Scan for the cell matching the given text and deliver its (x, y) coordinate at center. 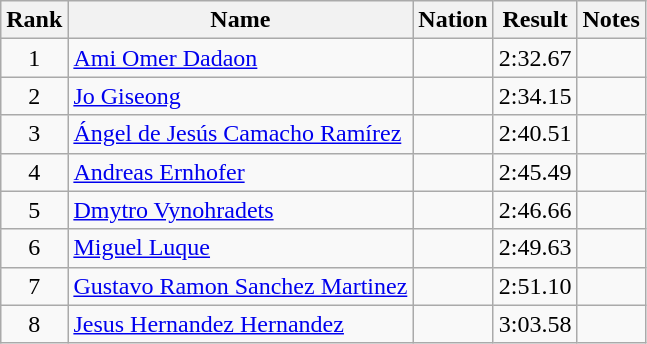
Ángel de Jesús Camacho Ramírez (240, 134)
2:51.10 (535, 286)
Rank (34, 20)
2:34.15 (535, 96)
Notes (611, 20)
5 (34, 210)
Andreas Ernhofer (240, 172)
2:46.66 (535, 210)
Result (535, 20)
Jo Giseong (240, 96)
8 (34, 324)
Name (240, 20)
2:40.51 (535, 134)
2:45.49 (535, 172)
7 (34, 286)
6 (34, 248)
Dmytro Vynohradets (240, 210)
2:49.63 (535, 248)
2:32.67 (535, 58)
3 (34, 134)
Miguel Luque (240, 248)
4 (34, 172)
1 (34, 58)
3:03.58 (535, 324)
Nation (453, 20)
2 (34, 96)
Ami Omer Dadaon (240, 58)
Gustavo Ramon Sanchez Martinez (240, 286)
Jesus Hernandez Hernandez (240, 324)
